Search for the cell housing the specified text and yield its [x, y] center coordinate. 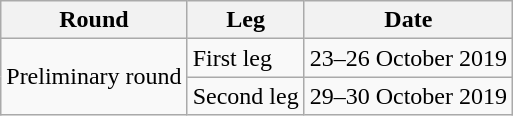
Date [408, 20]
Preliminary round [94, 77]
Round [94, 20]
Second leg [246, 96]
Leg [246, 20]
First leg [246, 58]
23–26 October 2019 [408, 58]
29–30 October 2019 [408, 96]
